Output the [x, y] coordinate of the center of the cell containing the given text.  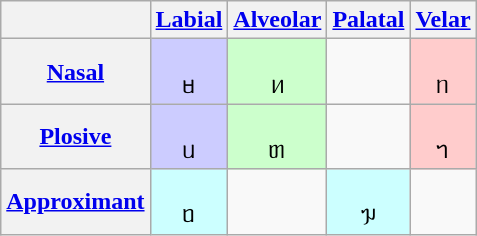
Velar [443, 20]
ᥐ [443, 136]
Labial [189, 20]
Nasal [76, 72]
Plosive [76, 136]
ᥝ [189, 202]
ᥒ [443, 72]
ᥖ [278, 136]
Alveolar [278, 20]
Approximant [76, 202]
ᥭ [368, 202]
ᥢ [278, 72]
ᥛ [189, 72]
ᥙ [189, 136]
Palatal [368, 20]
